Scan for the cell matching the given text and deliver its [x, y] coordinate at center. 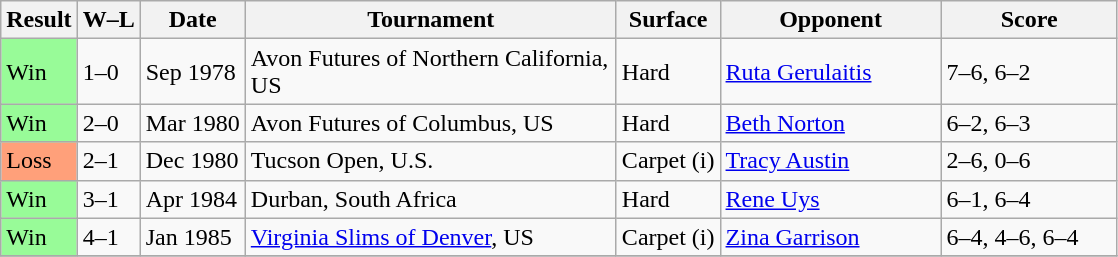
Avon Futures of Columbus, US [430, 123]
3–1 [108, 199]
Jan 1985 [192, 237]
Dec 1980 [192, 161]
Score [1029, 20]
2–1 [108, 161]
7–6, 6–2 [1029, 72]
Mar 1980 [192, 123]
6–1, 6–4 [1029, 199]
Date [192, 20]
6–4, 4–6, 6–4 [1029, 237]
Tournament [430, 20]
2–6, 0–6 [1029, 161]
1–0 [108, 72]
Durban, South Africa [430, 199]
Ruta Gerulaitis [830, 72]
Tucson Open, U.S. [430, 161]
Avon Futures of Northern California, US [430, 72]
Tracy Austin [830, 161]
Opponent [830, 20]
Sep 1978 [192, 72]
W–L [108, 20]
6–2, 6–3 [1029, 123]
Zina Garrison [830, 237]
Loss [39, 161]
Virginia Slims of Denver, US [430, 237]
Rene Uys [830, 199]
Surface [668, 20]
4–1 [108, 237]
2–0 [108, 123]
Beth Norton [830, 123]
Apr 1984 [192, 199]
Result [39, 20]
